Locate the cell with the specified text and output its [X, Y] center coordinate. 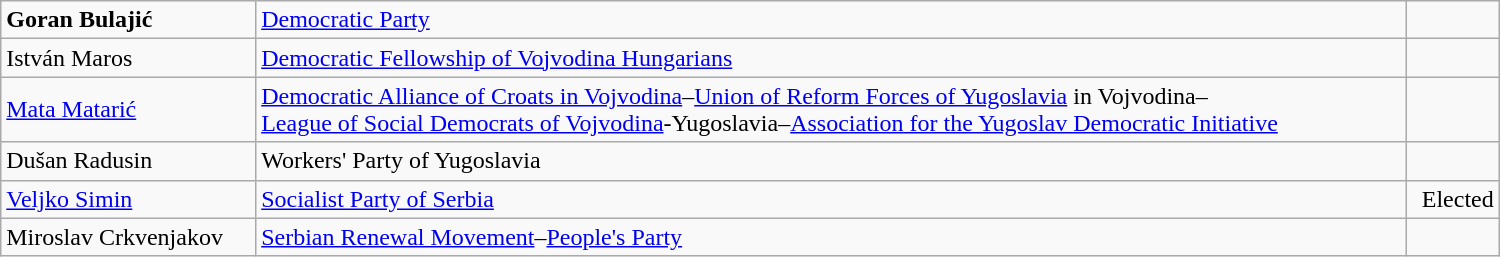
Veljko Simin [128, 199]
Goran Bulajić [128, 20]
Workers' Party of Yugoslavia [832, 161]
Miroslav Crkvenjakov [128, 237]
Serbian Renewal Movement–People's Party [832, 237]
Democratic Fellowship of Vojvodina Hungarians [832, 58]
Socialist Party of Serbia [832, 199]
István Maros [128, 58]
Elected [1452, 199]
Mata Matarić [128, 110]
Dušan Radusin [128, 161]
Democratic Party [832, 20]
